Return the [x, y] coordinate for the center point of the cell that contains the specified text.  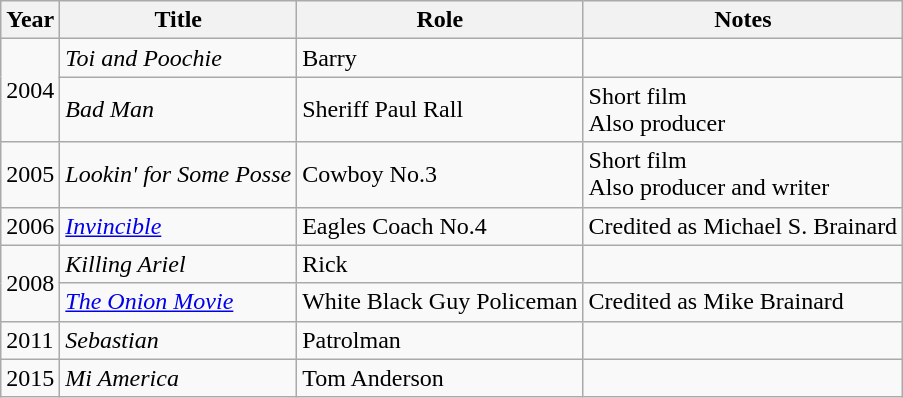
Barry [440, 58]
Credited as Michael S. Brainard [743, 226]
Cowboy No.3 [440, 174]
The Onion Movie [178, 302]
Title [178, 20]
Mi America [178, 378]
Patrolman [440, 340]
2011 [30, 340]
Invincible [178, 226]
Credited as Mike Brainard [743, 302]
2004 [30, 90]
Sheriff Paul Rall [440, 110]
Notes [743, 20]
2006 [30, 226]
Role [440, 20]
Killing Ariel [178, 264]
Tom Anderson [440, 378]
Short filmAlso producer and writer [743, 174]
Sebastian [178, 340]
2015 [30, 378]
Eagles Coach No.4 [440, 226]
Year [30, 20]
2005 [30, 174]
White Black Guy Policeman [440, 302]
Rick [440, 264]
Short filmAlso producer [743, 110]
Toi and Poochie [178, 58]
Lookin' for Some Posse [178, 174]
Bad Man [178, 110]
2008 [30, 283]
